Output the [X, Y] coordinate of the center of the cell containing the given text.  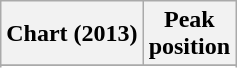
Chart (2013) [72, 34]
Peakposition [189, 34]
